Capture the cell that displays the provided text and extract its [x, y] central coordinate. 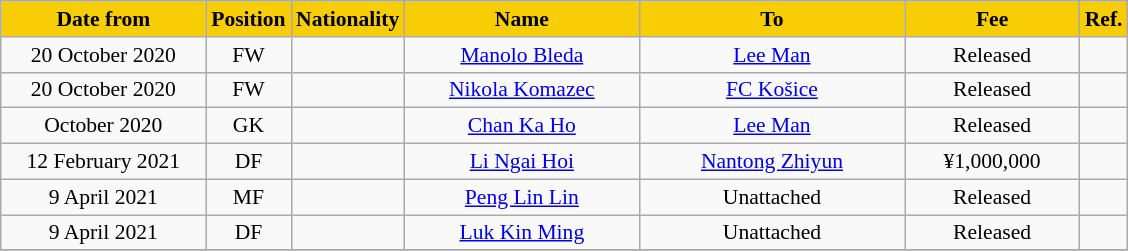
Date from [104, 19]
Chan Ka Ho [522, 126]
GK [248, 126]
MF [248, 197]
¥1,000,000 [992, 162]
12 February 2021 [104, 162]
Ref. [1104, 19]
Position [248, 19]
Peng Lin Lin [522, 197]
Nikola Komazec [522, 90]
FC Košice [772, 90]
Fee [992, 19]
Nationality [348, 19]
Name [522, 19]
October 2020 [104, 126]
Li Ngai Hoi [522, 162]
Luk Kin Ming [522, 233]
Nantong Zhiyun [772, 162]
To [772, 19]
Manolo Bleda [522, 55]
